Return (x, y) of the center of cell containing provided text 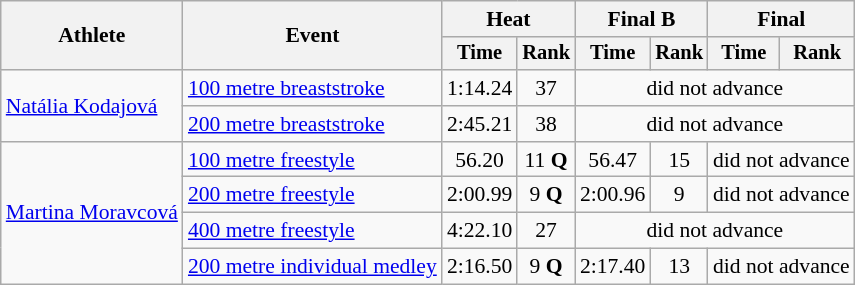
100 metre breaststroke (312, 88)
Martina Moravcová (92, 213)
2:00.99 (480, 195)
2:16.50 (480, 267)
2:45.21 (480, 124)
56.20 (480, 160)
1:14.24 (480, 88)
100 metre freestyle (312, 160)
2:17.40 (612, 267)
Athlete (92, 36)
2:00.96 (612, 195)
Event (312, 36)
9 (679, 195)
38 (546, 124)
400 metre freestyle (312, 231)
200 metre breaststroke (312, 124)
Natália Kodajová (92, 106)
56.47 (612, 160)
13 (679, 267)
4:22.10 (480, 231)
37 (546, 88)
Heat (508, 19)
200 metre individual medley (312, 267)
15 (679, 160)
Final (782, 19)
27 (546, 231)
11 Q (546, 160)
Final B (642, 19)
200 metre freestyle (312, 195)
